Locate the cell with the specified text and output its (X, Y) center coordinate. 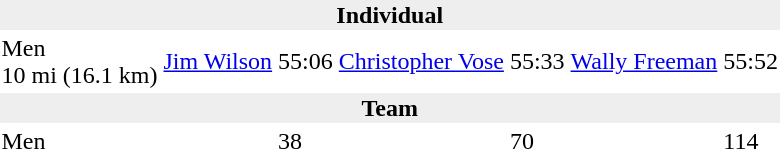
Wally Freeman (644, 62)
Christopher Vose (421, 62)
Individual (390, 15)
Men10 mi (16.1 km) (80, 62)
Team (390, 108)
55:52 (751, 62)
55:33 (537, 62)
55:06 (306, 62)
Jim Wilson (218, 62)
